Detect which cell encompasses the target text, then output its (x, y) center coordinate. 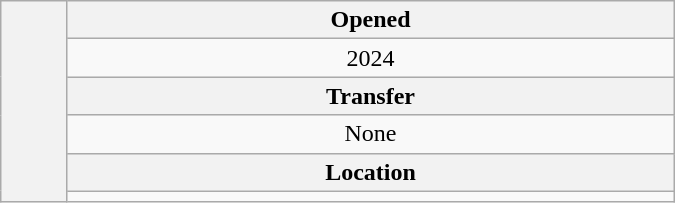
Transfer (370, 96)
Location (370, 172)
2024 (370, 58)
Opened (370, 20)
None (370, 134)
